Provide the (x, y) coordinate of the cell's center where the given text is located.  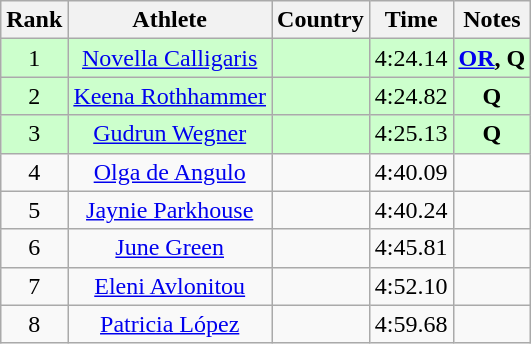
Jaynie Parkhouse (170, 210)
Eleni Avlonitou (170, 286)
8 (34, 324)
4:40.24 (411, 210)
4:59.68 (411, 324)
4:40.09 (411, 172)
7 (34, 286)
4:25.13 (411, 134)
5 (34, 210)
Athlete (170, 20)
Rank (34, 20)
Time (411, 20)
4:24.14 (411, 58)
Notes (492, 20)
6 (34, 248)
4:52.10 (411, 286)
Patricia López (170, 324)
Gudrun Wegner (170, 134)
OR, Q (492, 58)
Olga de Angulo (170, 172)
4:24.82 (411, 96)
3 (34, 134)
June Green (170, 248)
2 (34, 96)
4:45.81 (411, 248)
Country (321, 20)
1 (34, 58)
4 (34, 172)
Novella Calligaris (170, 58)
Keena Rothhammer (170, 96)
